Identify which cell holds the provided text, then report its (X, Y) central coordinate. 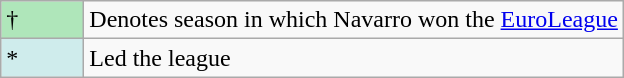
Led the league (354, 58)
† (42, 20)
Denotes season in which Navarro won the EuroLeague (354, 20)
* (42, 58)
